Determine the (X, Y) coordinate at the center of the cell enclosing the given text.  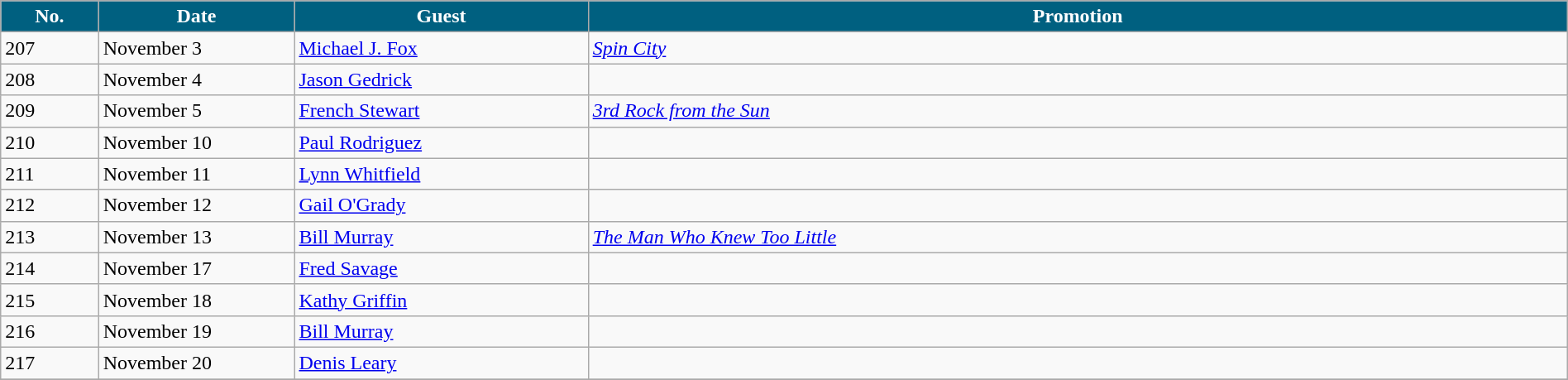
217 (50, 363)
213 (50, 237)
November 4 (197, 79)
November 13 (197, 237)
215 (50, 300)
November 11 (197, 174)
November 10 (197, 142)
Spin City (1078, 48)
Guest (442, 17)
November 5 (197, 111)
Paul Rodriguez (442, 142)
Fred Savage (442, 268)
Gail O'Grady (442, 205)
November 20 (197, 363)
November 17 (197, 268)
The Man Who Knew Too Little (1078, 237)
3rd Rock from the Sun (1078, 111)
November 19 (197, 331)
Lynn Whitfield (442, 174)
Kathy Griffin (442, 300)
Date (197, 17)
214 (50, 268)
No. (50, 17)
210 (50, 142)
November 18 (197, 300)
Denis Leary (442, 363)
November 3 (197, 48)
Promotion (1078, 17)
209 (50, 111)
208 (50, 79)
212 (50, 205)
211 (50, 174)
November 12 (197, 205)
French Stewart (442, 111)
216 (50, 331)
Jason Gedrick (442, 79)
Michael J. Fox (442, 48)
207 (50, 48)
